Return (x, y) of the center of cell containing provided text 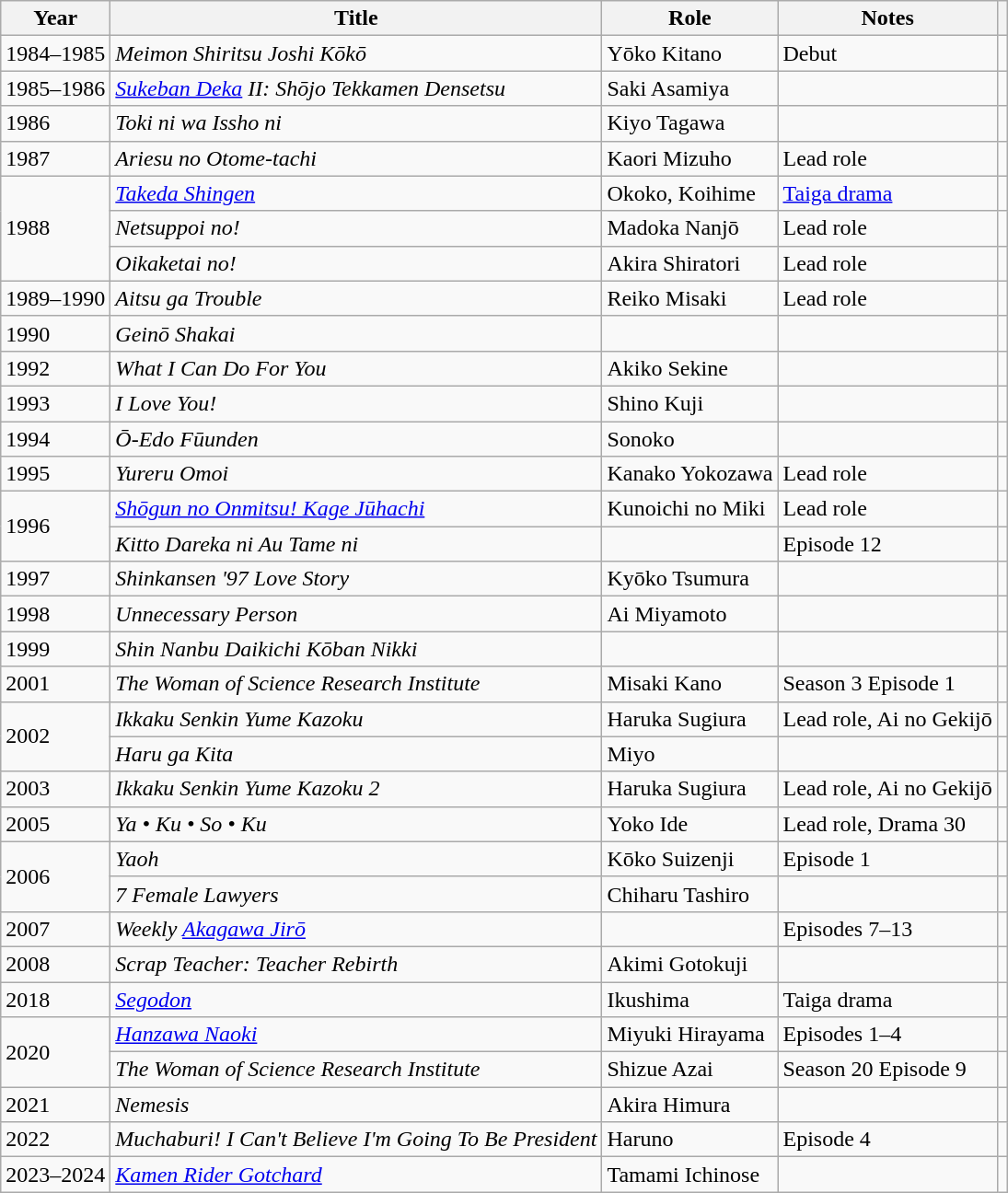
Weekly Akagawa Jirō (356, 929)
Kitto Dareka ni Au Tame ni (356, 544)
Akiko Sekine (690, 368)
Ai Miyamoto (690, 614)
Episodes 7–13 (887, 929)
1989–1990 (55, 298)
Kanako Yokozawa (690, 474)
Year (55, 18)
Unnecessary Person (356, 614)
Shōgun no Onmitsu! Kage Jūhachi (356, 509)
Ikkaku Senkin Yume Kazoku (356, 719)
2018 (55, 999)
1994 (55, 439)
Title (356, 18)
Lead role, Drama 30 (887, 824)
Chiharu Tashiro (690, 894)
1999 (55, 649)
Yōko Kitano (690, 53)
What I Can Do For You (356, 368)
1988 (55, 228)
Season 20 Episode 9 (887, 1070)
Sukeban Deka II: Shōjo Tekkamen Densetsu (356, 88)
Nemesis (356, 1105)
Ikkaku Senkin Yume Kazoku 2 (356, 789)
Toki ni wa Issho ni (356, 123)
Hanzawa Naoki (356, 1035)
Ikushima (690, 999)
2005 (55, 824)
Oikaketai no! (356, 263)
Kunoichi no Miki (690, 509)
Saki Asamiya (690, 88)
1993 (55, 403)
Reiko Misaki (690, 298)
Sonoko (690, 439)
1998 (55, 614)
Kōko Suizenji (690, 859)
2002 (55, 736)
1985–1986 (55, 88)
Kamen Rider Gotchard (356, 1175)
Tamami Ichinose (690, 1175)
Shin Nanbu Daikichi Kōban Nikki (356, 649)
Meimon Shiritsu Joshi Kōkō (356, 53)
Geinō Shakai (356, 333)
2023–2024 (55, 1175)
Season 3 Episode 1 (887, 684)
Episode 4 (887, 1140)
I Love You! (356, 403)
Shinkansen '97 Love Story (356, 579)
1987 (55, 158)
Miyo (690, 754)
Episode 1 (887, 859)
Miyuki Hirayama (690, 1035)
Shino Kuji (690, 403)
2008 (55, 964)
Madoka Nanjō (690, 228)
Haru ga Kita (356, 754)
2003 (55, 789)
Kaori Mizuho (690, 158)
Yaoh (356, 859)
Episode 12 (887, 544)
Ō-Edo Fūunden (356, 439)
Episodes 1–4 (887, 1035)
1992 (55, 368)
Muchaburi! I Can't Believe I'm Going To Be President (356, 1140)
Yoko Ide (690, 824)
Akira Himura (690, 1105)
2020 (55, 1052)
Segodon (356, 999)
2022 (55, 1140)
Debut (887, 53)
2021 (55, 1105)
Shizue Azai (690, 1070)
Okoko, Koihime (690, 193)
Scrap Teacher: Teacher Rebirth (356, 964)
1996 (55, 527)
Role (690, 18)
Ariesu no Otome-tachi (356, 158)
2006 (55, 876)
1986 (55, 123)
1984–1985 (55, 53)
Notes (887, 18)
Ya • Ku • So • Ku (356, 824)
Misaki Kano (690, 684)
Akira Shiratori (690, 263)
Aitsu ga Trouble (356, 298)
7 Female Lawyers (356, 894)
Netsuppoi no! (356, 228)
1995 (55, 474)
Kiyo Tagawa (690, 123)
Haruno (690, 1140)
Akimi Gotokuji (690, 964)
2007 (55, 929)
1990 (55, 333)
Yureru Omoi (356, 474)
1997 (55, 579)
2001 (55, 684)
Takeda Shingen (356, 193)
Kyōko Tsumura (690, 579)
